Output the [X, Y] coordinate of the center of the cell containing the given text.  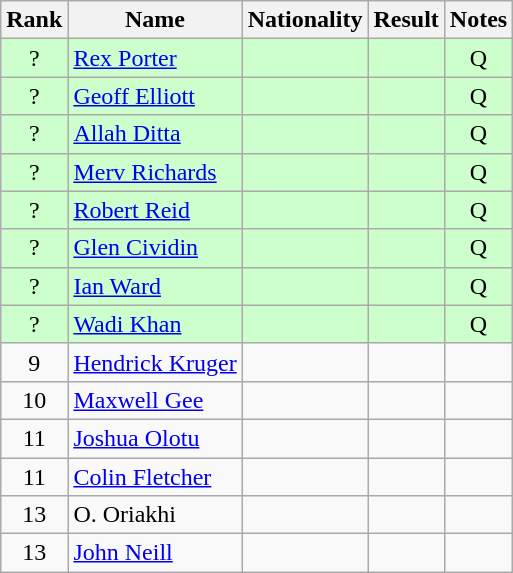
Wadi Khan [155, 324]
Nationality [305, 20]
Robert Reid [155, 210]
Name [155, 20]
Rank [34, 20]
O. Oriakhi [155, 515]
Result [406, 20]
Hendrick Kruger [155, 362]
Maxwell Gee [155, 400]
Notes [478, 20]
Merv Richards [155, 172]
Glen Cividin [155, 248]
John Neill [155, 553]
Joshua Olotu [155, 438]
Colin Fletcher [155, 477]
10 [34, 400]
Rex Porter [155, 58]
9 [34, 362]
Allah Ditta [155, 134]
Geoff Elliott [155, 96]
Ian Ward [155, 286]
